Find where the given text appears and provide that cell's center as (X, Y) coordinate. 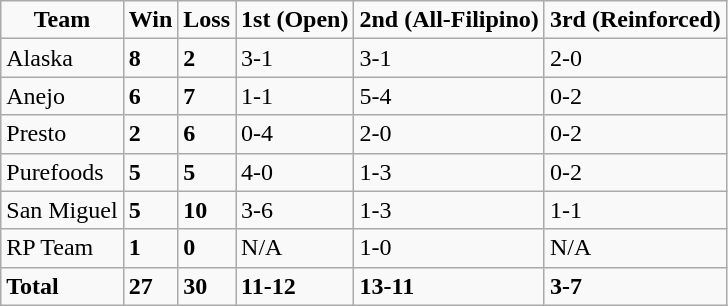
30 (207, 286)
10 (207, 210)
San Miguel (62, 210)
Alaska (62, 58)
0 (207, 248)
Win (150, 20)
Total (62, 286)
13-11 (449, 286)
1 (150, 248)
Team (62, 20)
7 (207, 96)
1st (Open) (295, 20)
0-4 (295, 134)
3rd (Reinforced) (635, 20)
Presto (62, 134)
2nd (All-Filipino) (449, 20)
3-7 (635, 286)
Loss (207, 20)
1-0 (449, 248)
27 (150, 286)
RP Team (62, 248)
4-0 (295, 172)
3-6 (295, 210)
5-4 (449, 96)
Purefoods (62, 172)
Anejo (62, 96)
11-12 (295, 286)
8 (150, 58)
